Return (x, y) of the center of cell containing provided text 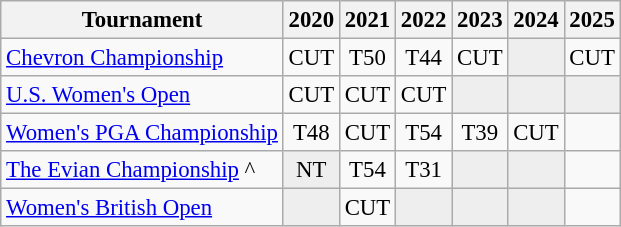
2025 (592, 20)
Women's British Open (142, 208)
T50 (367, 58)
2022 (424, 20)
T44 (424, 58)
2024 (536, 20)
NT (311, 170)
2021 (367, 20)
T39 (480, 133)
2023 (480, 20)
U.S. Women's Open (142, 95)
Women's PGA Championship (142, 133)
2020 (311, 20)
Chevron Championship (142, 58)
Tournament (142, 20)
T31 (424, 170)
The Evian Championship ^ (142, 170)
T48 (311, 133)
